Locate the cell with the specified text and output its (x, y) center coordinate. 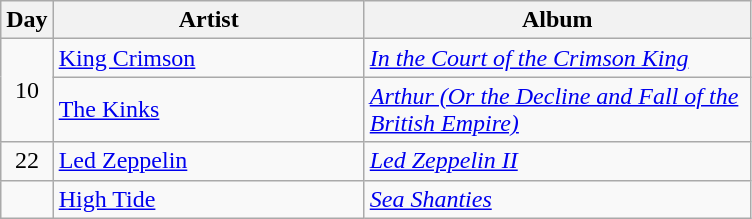
Arthur (Or the Decline and Fall of the British Empire) (557, 110)
Sea Shanties (557, 199)
Day (27, 20)
High Tide (208, 199)
22 (27, 161)
In the Court of the Crimson King (557, 58)
10 (27, 90)
The Kinks (208, 110)
Album (557, 20)
Led Zeppelin II (557, 161)
King Crimson (208, 58)
Artist (208, 20)
Led Zeppelin (208, 161)
